For the text-containing cell, return its midpoint in [x, y] coordinate format. 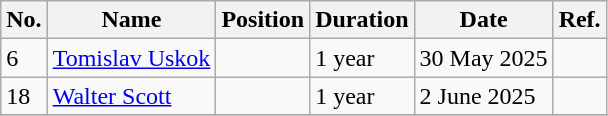
18 [24, 96]
Ref. [580, 20]
Tomislav Uskok [132, 58]
No. [24, 20]
Name [132, 20]
Position [263, 20]
6 [24, 58]
30 May 2025 [484, 58]
2 June 2025 [484, 96]
Walter Scott [132, 96]
Duration [362, 20]
Date [484, 20]
